Provide the (x, y) coordinate of the cell's center where the given text is located.  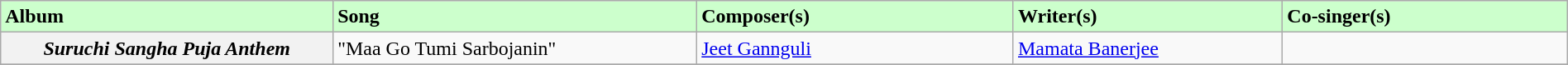
"Maa Go Tumi Sarbojanin" (515, 48)
Suruchi Sangha Puja Anthem (167, 48)
Mamata Banerjee (1148, 48)
Writer(s) (1148, 17)
Song (515, 17)
Album (167, 17)
Composer(s) (855, 17)
Co-singer(s) (1425, 17)
Jeet Gannguli (855, 48)
